Locate the cell with the specified text and output its [x, y] center coordinate. 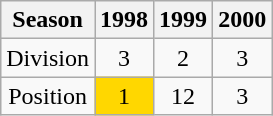
1 [124, 96]
1998 [124, 20]
2 [184, 58]
Position [48, 96]
2000 [242, 20]
Season [48, 20]
Division [48, 58]
12 [184, 96]
1999 [184, 20]
